Locate the cell with the specified text and output its (x, y) center coordinate. 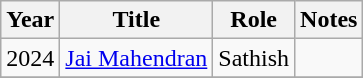
Jai Mahendran (136, 58)
Notes (329, 20)
Role (254, 20)
Title (136, 20)
2024 (30, 58)
Year (30, 20)
Sathish (254, 58)
